Determine the [x, y] coordinate at the center of the cell enclosing the given text.  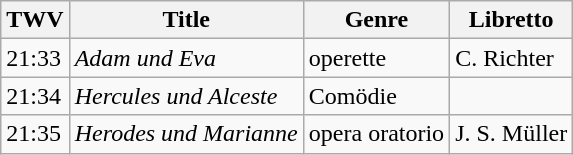
Libretto [512, 20]
Herodes und Marianne [186, 134]
opera oratorio [376, 134]
Adam und Eva [186, 58]
21:34 [35, 96]
Comödie [376, 96]
TWV [35, 20]
operette [376, 58]
C. Richter [512, 58]
21:35 [35, 134]
Hercules und Alceste [186, 96]
Genre [376, 20]
J. S. Müller [512, 134]
Title [186, 20]
21:33 [35, 58]
